Search for the cell housing the specified text and yield its (x, y) center coordinate. 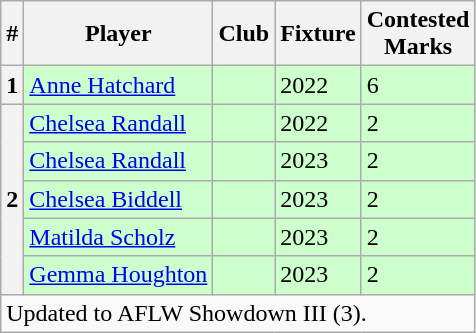
Chelsea Biddell (118, 199)
1 (12, 85)
Gemma Houghton (118, 275)
6 (418, 85)
Updated to AFLW Showdown III (3). (238, 313)
Club (244, 34)
Player (118, 34)
ContestedMarks (418, 34)
Fixture (318, 34)
# (12, 34)
Matilda Scholz (118, 237)
Anne Hatchard (118, 85)
